Scan for the cell matching the given text and deliver its [X, Y] coordinate at center. 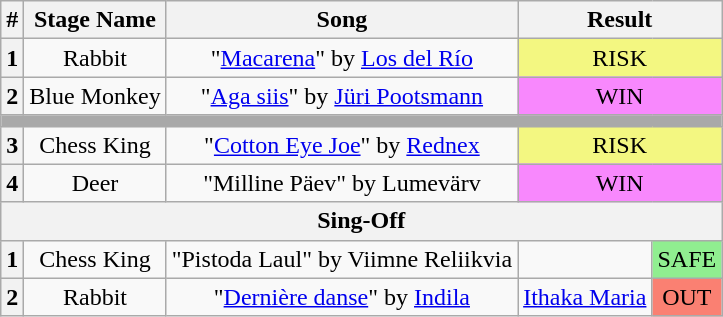
"Pistoda Laul" by Viimne Reliikvia [342, 259]
4 [12, 183]
"Macarena" by Los del Río [342, 58]
Stage Name [95, 20]
Sing-Off [362, 221]
Blue Monkey [95, 96]
Song [342, 20]
# [12, 20]
3 [12, 145]
"Aga siis" by Jüri Pootsmann [342, 96]
"Milline Päev" by Lumevärv [342, 183]
Deer [95, 183]
"Cotton Eye Joe" by Rednex [342, 145]
Result [620, 20]
OUT [687, 297]
Ithaka Maria [585, 297]
"Dernière danse" by Indila [342, 297]
SAFE [687, 259]
